Provide the [X, Y] coordinate of the cell's center where the given text is located.  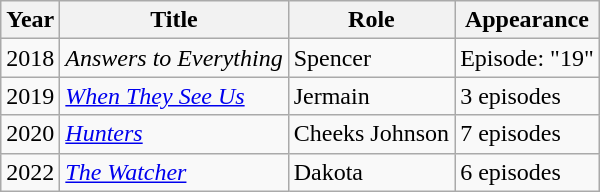
Jermain [371, 96]
The Watcher [174, 172]
Appearance [528, 20]
6 episodes [528, 172]
Year [30, 20]
2022 [30, 172]
When They See Us [174, 96]
Role [371, 20]
2018 [30, 58]
Answers to Everything [174, 58]
2020 [30, 134]
7 episodes [528, 134]
Hunters [174, 134]
2019 [30, 96]
3 episodes [528, 96]
Title [174, 20]
Cheeks Johnson [371, 134]
Dakota [371, 172]
Spencer [371, 58]
Episode: "19" [528, 58]
